Detect which cell encompasses the target text, then output its (x, y) center coordinate. 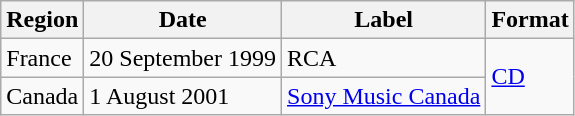
Format (530, 20)
CD (530, 77)
France (42, 58)
Sony Music Canada (384, 96)
RCA (384, 58)
Region (42, 20)
Label (384, 20)
20 September 1999 (183, 58)
Canada (42, 96)
Date (183, 20)
1 August 2001 (183, 96)
